From the cell containing the given text, extract its center point as (X, Y) coordinate. 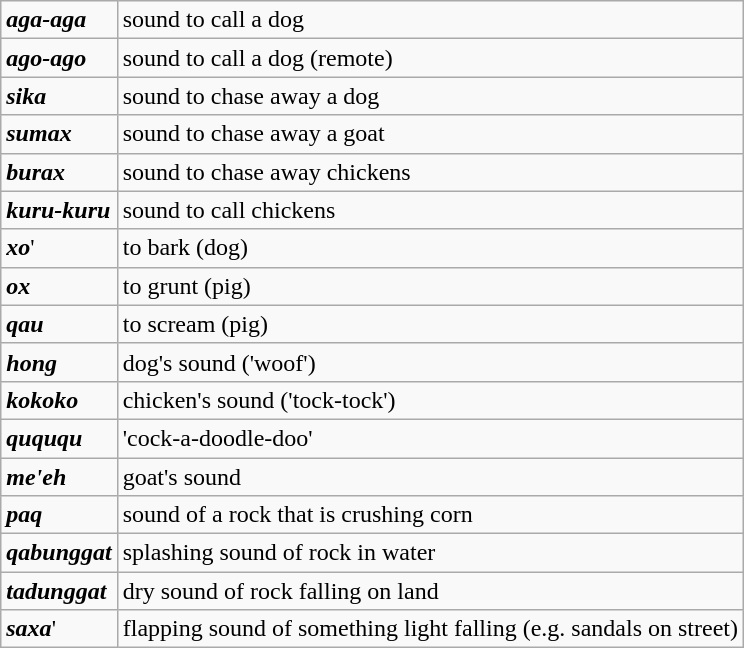
qabunggat (59, 553)
sound to chase away a goat (430, 134)
sound to chase away chickens (430, 172)
to scream (pig) (430, 324)
me'eh (59, 477)
'cock-a-doodle-doo' (430, 438)
tadunggat (59, 591)
burax (59, 172)
aga-aga (59, 20)
hong (59, 362)
paq (59, 515)
ox (59, 286)
sound to call chickens (430, 210)
to grunt (pig) (430, 286)
kuru-kuru (59, 210)
to bark (dog) (430, 248)
chicken's sound ('tock-tock') (430, 400)
ago-ago (59, 58)
splashing sound of rock in water (430, 553)
dry sound of rock falling on land (430, 591)
sound to chase away a dog (430, 96)
kokoko (59, 400)
xo' (59, 248)
sound to call a dog (remote) (430, 58)
goat's sound (430, 477)
sound of a rock that is crushing corn (430, 515)
sika (59, 96)
sound to call a dog (430, 20)
sumax (59, 134)
dog's sound ('woof') (430, 362)
quququ (59, 438)
qau (59, 324)
flapping sound of something light falling (e.g. sandals on street) (430, 629)
saxa' (59, 629)
